Detect which cell encompasses the target text, then output its (x, y) center coordinate. 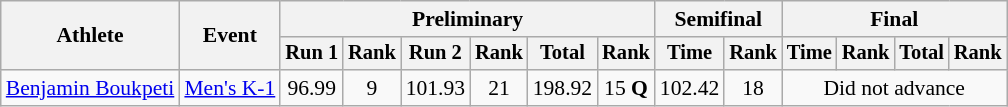
Event (230, 36)
Semifinal (718, 19)
Run 2 (436, 54)
Benjamin Boukpeti (90, 88)
102.42 (690, 88)
Run 1 (312, 54)
96.99 (312, 88)
Did not advance (894, 88)
9 (372, 88)
Athlete (90, 36)
15 Q (626, 88)
101.93 (436, 88)
198.92 (562, 88)
Final (894, 19)
18 (753, 88)
21 (499, 88)
Men's K-1 (230, 88)
Preliminary (467, 19)
